Output the [x, y] coordinate of the center of the cell containing the given text.  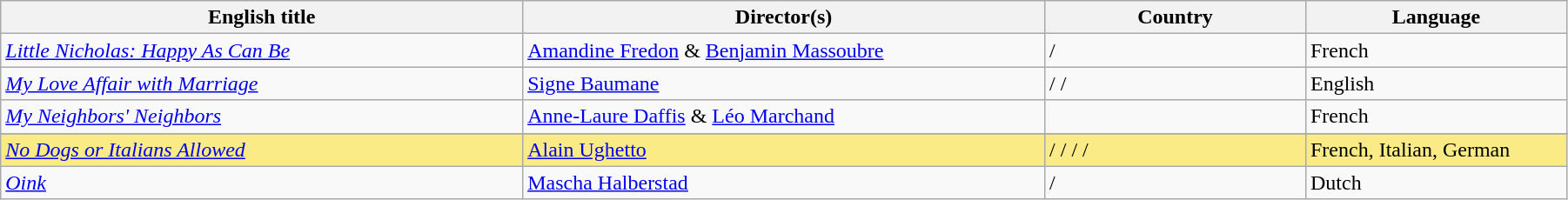
Dutch [1436, 183]
/ / / / [1176, 150]
English [1436, 83]
Signe Baumane [784, 83]
Mascha Halberstad [784, 183]
Oink [262, 183]
Anne-Laure Daffis & Léo Marchand [784, 117]
My Love Affair with Marriage [262, 83]
Amandine Fredon & Benjamin Massoubre [784, 50]
French, Italian, German [1436, 150]
English title [262, 17]
Country [1176, 17]
My Neighbors' Neighbors [262, 117]
Alain Ughetto [784, 150]
/ / [1176, 83]
Language [1436, 17]
No Dogs or Italians Allowed [262, 150]
Little Nicholas: Happy As Can Be [262, 50]
Director(s) [784, 17]
